Detect which cell encompasses the target text, then output its [X, Y] center coordinate. 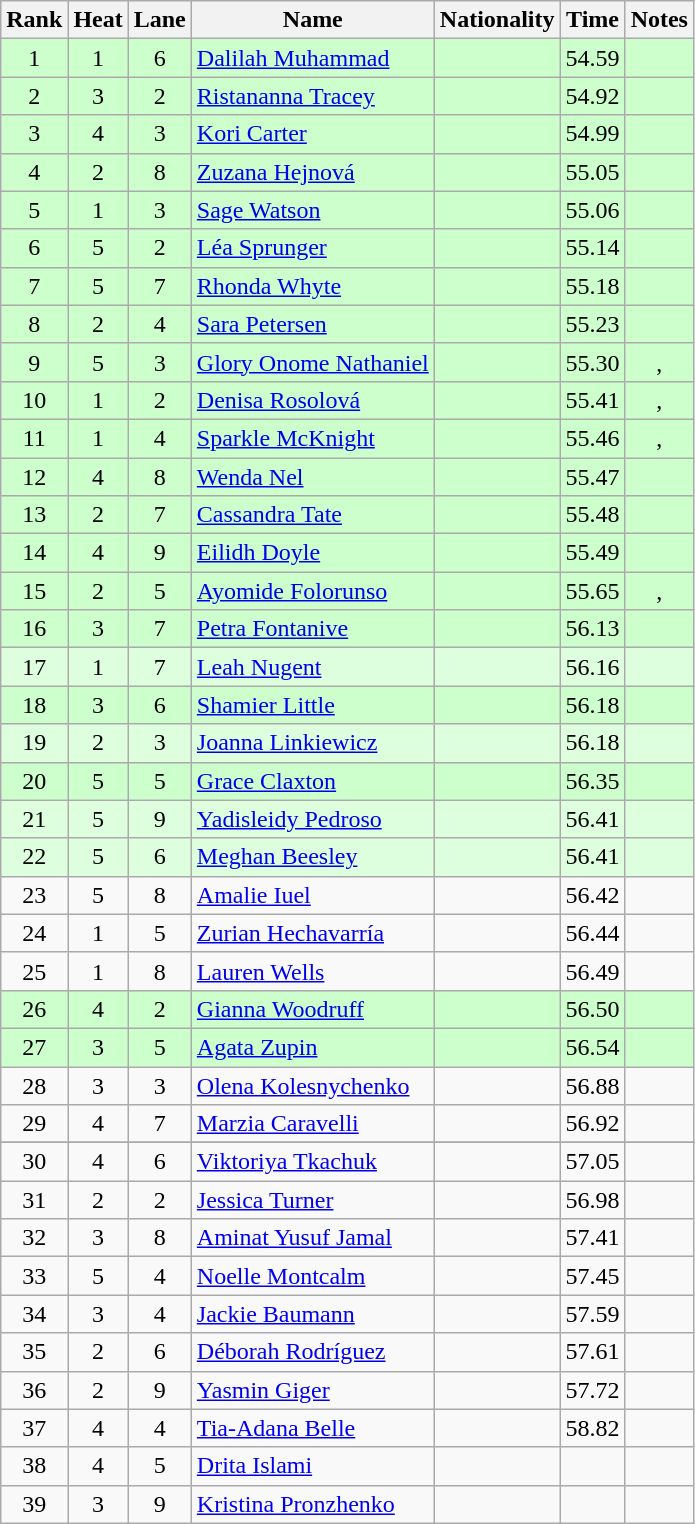
54.92 [592, 96]
57.72 [592, 1390]
Sara Petersen [312, 324]
20 [34, 781]
55.49 [592, 553]
Ristananna Tracey [312, 96]
Grace Claxton [312, 781]
Petra Fontanive [312, 629]
56.49 [592, 971]
55.65 [592, 591]
56.13 [592, 629]
Time [592, 20]
Agata Zupin [312, 1047]
54.99 [592, 134]
27 [34, 1047]
24 [34, 933]
Gianna Woodruff [312, 1009]
55.47 [592, 477]
56.50 [592, 1009]
25 [34, 971]
55.48 [592, 515]
Yasmin Giger [312, 1390]
54.59 [592, 58]
56.16 [592, 667]
Lane [160, 20]
57.59 [592, 1314]
Meghan Beesley [312, 857]
10 [34, 400]
21 [34, 819]
Sparkle McKnight [312, 438]
57.41 [592, 1238]
Rhonda Whyte [312, 286]
Eilidh Doyle [312, 553]
17 [34, 667]
Jessica Turner [312, 1200]
30 [34, 1162]
56.98 [592, 1200]
Olena Kolesnychenko [312, 1085]
Lauren Wells [312, 971]
Yadisleidy Pedroso [312, 819]
Kori Carter [312, 134]
Zurian Hechavarría [312, 933]
55.30 [592, 362]
18 [34, 705]
Leah Nugent [312, 667]
56.54 [592, 1047]
55.14 [592, 248]
14 [34, 553]
15 [34, 591]
37 [34, 1428]
57.61 [592, 1352]
36 [34, 1390]
Shamier Little [312, 705]
29 [34, 1124]
58.82 [592, 1428]
55.18 [592, 286]
31 [34, 1200]
55.46 [592, 438]
34 [34, 1314]
39 [34, 1504]
55.23 [592, 324]
Tia-Adana Belle [312, 1428]
Denisa Rosolová [312, 400]
55.05 [592, 172]
38 [34, 1466]
57.45 [592, 1276]
56.92 [592, 1124]
Aminat Yusuf Jamal [312, 1238]
Sage Watson [312, 210]
Notes [659, 20]
Ayomide Folorunso [312, 591]
Dalilah Muhammad [312, 58]
57.05 [592, 1162]
56.88 [592, 1085]
Marzia Caravelli [312, 1124]
Heat [98, 20]
Viktoriya Tkachuk [312, 1162]
Cassandra Tate [312, 515]
Joanna Linkiewicz [312, 743]
Glory Onome Nathaniel [312, 362]
11 [34, 438]
23 [34, 895]
19 [34, 743]
13 [34, 515]
Wenda Nel [312, 477]
35 [34, 1352]
Rank [34, 20]
Drita Islami [312, 1466]
56.35 [592, 781]
33 [34, 1276]
55.06 [592, 210]
32 [34, 1238]
56.42 [592, 895]
Amalie Iuel [312, 895]
12 [34, 477]
Léa Sprunger [312, 248]
26 [34, 1009]
Jackie Baumann [312, 1314]
Zuzana Hejnová [312, 172]
55.41 [592, 400]
Kristina Pronzhenko [312, 1504]
Nationality [497, 20]
56.44 [592, 933]
16 [34, 629]
Déborah Rodríguez [312, 1352]
22 [34, 857]
Name [312, 20]
28 [34, 1085]
Noelle Montcalm [312, 1276]
